Locate the cell with the specified text and output its (X, Y) center coordinate. 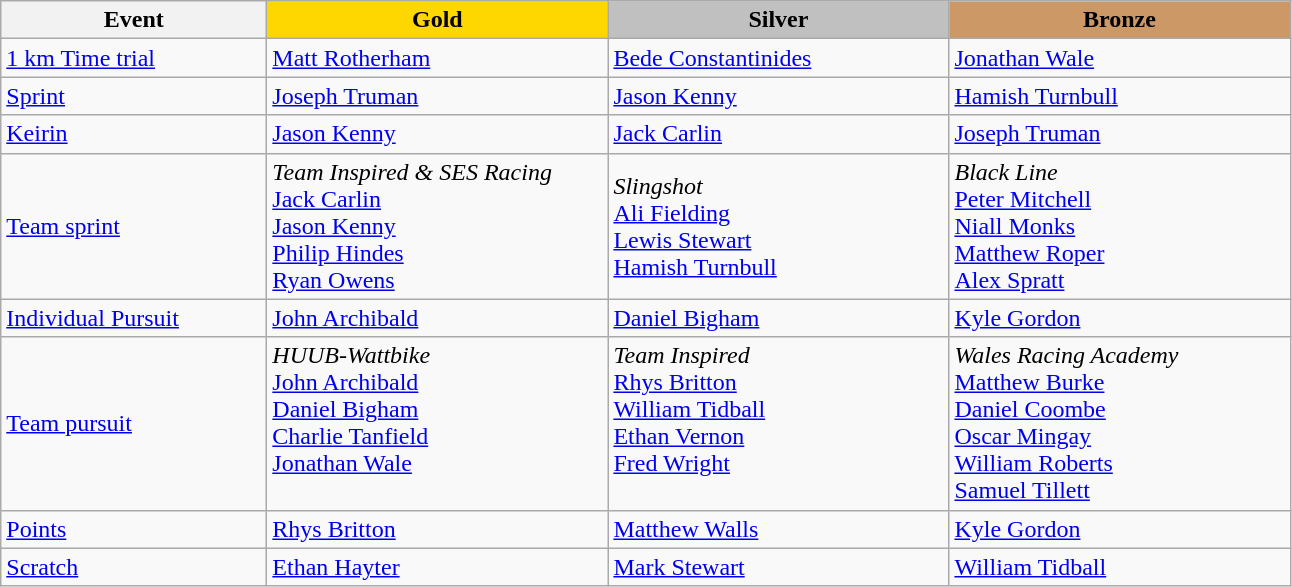
Matthew Walls (778, 529)
Silver (778, 20)
Team Inspired Rhys Britton William Tidball Ethan Vernon Fred Wright (778, 424)
Gold (438, 20)
Hamish Turnbull (1120, 96)
Bede Constantinides (778, 58)
John Archibald (438, 318)
Event (134, 20)
Sprint (134, 96)
Points (134, 529)
Keirin (134, 134)
Daniel Bigham (778, 318)
Ethan Hayter (438, 567)
Black LinePeter Mitchell Niall Monks Matthew Roper Alex Spratt (1120, 226)
Scratch (134, 567)
Wales Racing Academy Matthew Burke Daniel Coombe Oscar Mingay William Roberts Samuel Tillett (1120, 424)
Jack Carlin (778, 134)
Jonathan Wale (1120, 58)
SlingshotAli Fielding Lewis Stewart Hamish Turnbull (778, 226)
Team Inspired & SES RacingJack Carlin Jason Kenny Philip HindesRyan Owens (438, 226)
Team sprint (134, 226)
Mark Stewart (778, 567)
Individual Pursuit (134, 318)
Team pursuit (134, 424)
Matt Rotherham (438, 58)
1 km Time trial (134, 58)
William Tidball (1120, 567)
Bronze (1120, 20)
Rhys Britton (438, 529)
HUUB-Wattbike John Archibald Daniel Bigham Charlie Tanfield Jonathan Wale (438, 424)
